Determine the (X, Y) coordinate at the center of the cell enclosing the given text.  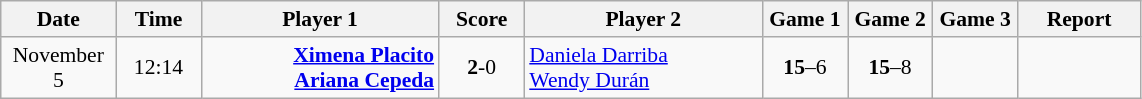
2-0 (482, 68)
Score (482, 19)
15–8 (890, 68)
Game 1 (804, 19)
15–6 (804, 68)
November 5 (58, 68)
Game 2 (890, 19)
Game 3 (976, 19)
Ximena Placito Ariana Cepeda (320, 68)
Report (1080, 19)
Date (58, 19)
Daniela Darriba Wendy Durán (643, 68)
Time (158, 19)
12:14 (158, 68)
Player 2 (643, 19)
Player 1 (320, 19)
